Locate the cell with the specified text and output its [x, y] center coordinate. 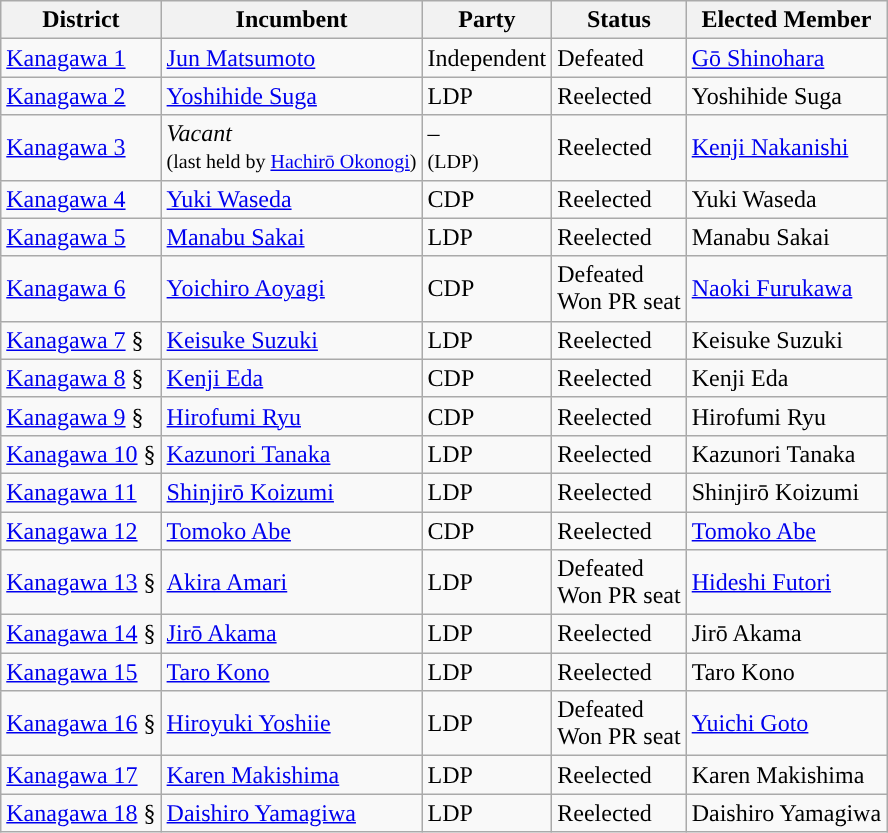
Kanagawa 5 [81, 237]
Kanagawa 3 [81, 148]
–(LDP) [487, 148]
Kanagawa 17 [81, 775]
Kanagawa 18 § [81, 813]
Hideshi Futori [786, 582]
Yoichiro Aoyagi [292, 288]
Status [619, 20]
Party [487, 20]
Kanagawa 7 § [81, 340]
Hiroyuki Yoshiie [292, 724]
Kanagawa 8 § [81, 378]
Kanagawa 15 [81, 672]
Vacant(last held by Hachirō Okonogi) [292, 148]
Naoki Furukawa [786, 288]
Jun Matsumoto [292, 58]
Kanagawa 13 § [81, 582]
District [81, 20]
Yuichi Goto [786, 724]
Kanagawa 4 [81, 199]
Kanagawa 10 § [81, 454]
Kanagawa 2 [81, 96]
Incumbent [292, 20]
Kanagawa 9 § [81, 416]
Defeated [619, 58]
Kenji Nakanishi [786, 148]
Kanagawa 14 § [81, 634]
Gō Shinohara [786, 58]
Elected Member [786, 20]
Akira Amari [292, 582]
Kanagawa 1 [81, 58]
Kanagawa 11 [81, 492]
Kanagawa 16 § [81, 724]
Kanagawa 12 [81, 531]
Independent [487, 58]
Kanagawa 6 [81, 288]
